For the text-containing cell, return its midpoint in [x, y] coordinate format. 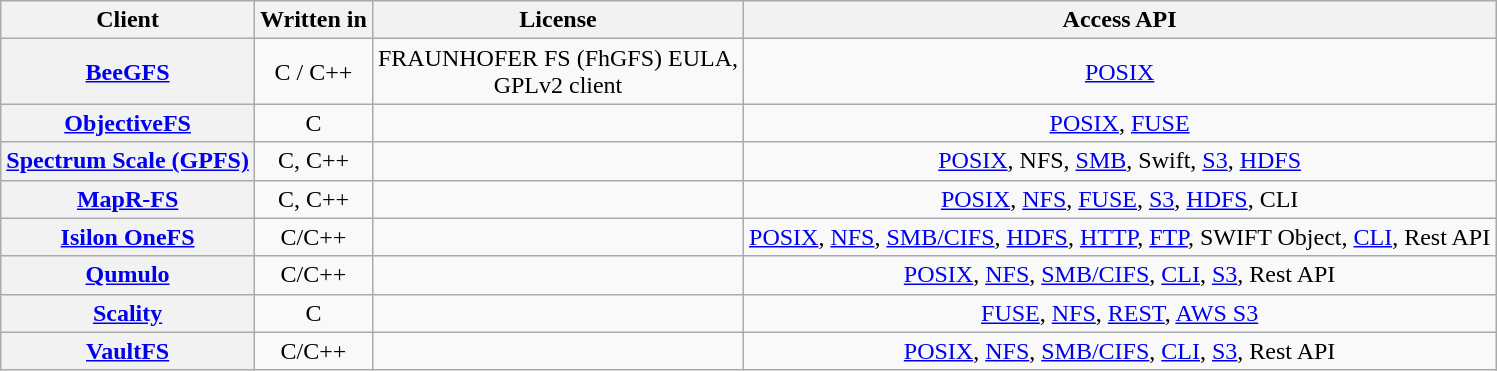
Client [128, 20]
POSIX, NFS, SMB, Swift, S3, HDFS [1120, 161]
BeeGFS [128, 72]
Isilon OneFS [128, 237]
License [558, 20]
Qumulo [128, 275]
POSIX, NFS, FUSE, S3, HDFS, CLI [1120, 199]
Access API [1120, 20]
FRAUNHOFER FS (FhGFS) EULA,GPLv2 client [558, 72]
Spectrum Scale (GPFS) [128, 161]
C / C++ [313, 72]
POSIX [1120, 72]
Scality [128, 313]
MapR-FS [128, 199]
POSIX, FUSE [1120, 123]
ObjectiveFS [128, 123]
VaultFS [128, 351]
Written in [313, 20]
FUSE, NFS, REST, AWS S3 [1120, 313]
POSIX, NFS, SMB/CIFS, HDFS, HTTP, FTP, SWIFT Object, CLI, Rest API [1120, 237]
